Identify which cell holds the provided text, then report its [x, y] central coordinate. 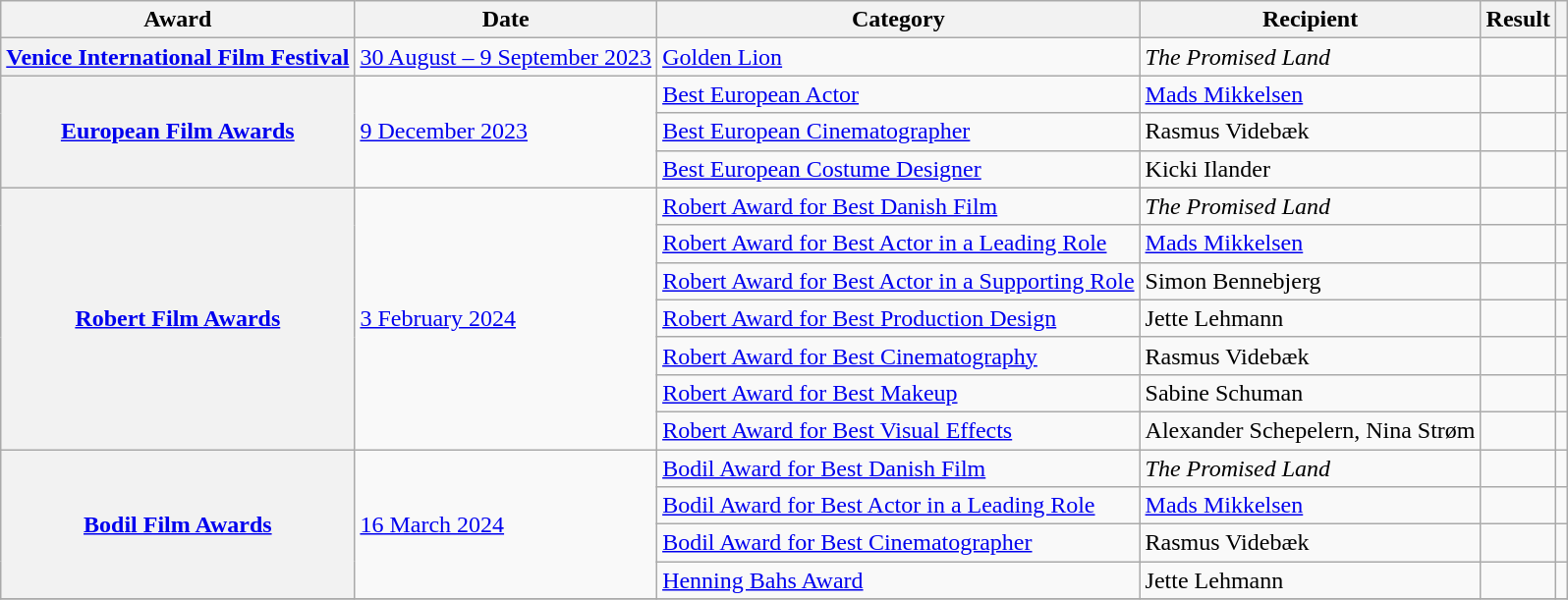
Sabine Schuman [1311, 393]
European Film Awards [178, 132]
Golden Lion [898, 57]
Bodil Award for Best Cinematographer [898, 543]
Robert Award for Best Production Design [898, 318]
Recipient [1311, 20]
Best European Costume Designer [898, 169]
Robert Award for Best Danish Film [898, 206]
Category [898, 20]
Alexander Schepelern, Nina Strøm [1311, 430]
16 March 2024 [506, 524]
Robert Award for Best Makeup [898, 393]
Award [178, 20]
Robert Award for Best Actor in a Supporting Role [898, 281]
Venice International Film Festival [178, 57]
Robert Film Awards [178, 318]
Henning Bahs Award [898, 580]
Bodil Film Awards [178, 524]
Result [1518, 20]
Robert Award for Best Visual Effects [898, 430]
Kicki Ilander [1311, 169]
Simon Bennebjerg [1311, 281]
Best European Cinematographer [898, 132]
Robert Award for Best Actor in a Leading Role [898, 244]
Bodil Award for Best Actor in a Leading Role [898, 506]
30 August – 9 September 2023 [506, 57]
Robert Award for Best Cinematography [898, 355]
Bodil Award for Best Danish Film [898, 468]
9 December 2023 [506, 132]
Date [506, 20]
3 February 2024 [506, 318]
Best European Actor [898, 94]
